Locate the cell with the specified text and output its (x, y) center coordinate. 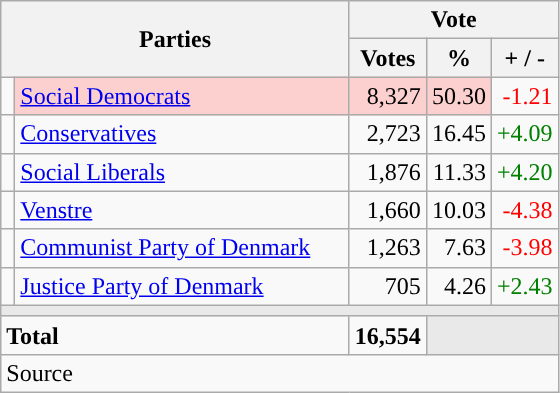
7.63 (458, 248)
+4.09 (524, 134)
Source (280, 373)
1,876 (388, 172)
16,554 (388, 335)
-4.38 (524, 210)
Vote (454, 20)
+2.43 (524, 286)
+4.20 (524, 172)
-1.21 (524, 96)
16.45 (458, 134)
Votes (388, 58)
11.33 (458, 172)
Communist Party of Denmark (182, 248)
Conservatives (182, 134)
50.30 (458, 96)
Justice Party of Denmark (182, 286)
+ / - (524, 58)
1,660 (388, 210)
% (458, 58)
Total (176, 335)
10.03 (458, 210)
Social Liberals (182, 172)
2,723 (388, 134)
1,263 (388, 248)
Parties (176, 39)
8,327 (388, 96)
-3.98 (524, 248)
705 (388, 286)
Social Democrats (182, 96)
Venstre (182, 210)
4.26 (458, 286)
